Scan for the cell matching the given text and deliver its (x, y) coordinate at center. 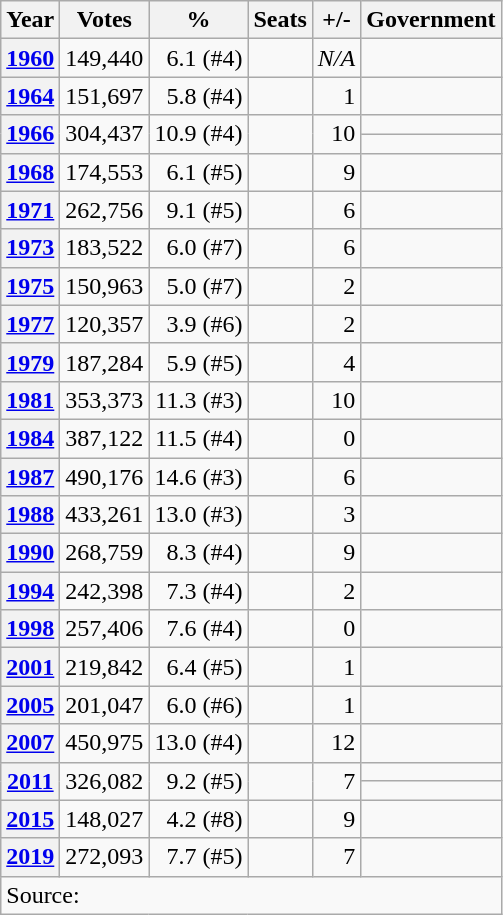
13.0 (#4) (198, 743)
12 (336, 743)
6.1 (#4) (198, 58)
1998 (30, 629)
Votes (104, 20)
219,842 (104, 667)
1981 (30, 400)
2001 (30, 667)
174,553 (104, 172)
Source: (251, 895)
433,261 (104, 515)
2011 (30, 781)
151,697 (104, 96)
150,963 (104, 286)
187,284 (104, 362)
1966 (30, 134)
120,357 (104, 324)
4.2 (#8) (198, 819)
387,122 (104, 438)
3.9 (#6) (198, 324)
5.8 (#4) (198, 96)
257,406 (104, 629)
1979 (30, 362)
1975 (30, 286)
1984 (30, 438)
4 (336, 362)
1988 (30, 515)
1964 (30, 96)
6.1 (#5) (198, 172)
2005 (30, 705)
Year (30, 20)
1994 (30, 591)
14.6 (#3) (198, 477)
326,082 (104, 781)
1990 (30, 553)
7.7 (#5) (198, 857)
2015 (30, 819)
10.9 (#4) (198, 134)
304,437 (104, 134)
5.9 (#5) (198, 362)
1971 (30, 210)
8.3 (#4) (198, 553)
450,975 (104, 743)
6.0 (#6) (198, 705)
5.0 (#7) (198, 286)
268,759 (104, 553)
1973 (30, 248)
% (198, 20)
2007 (30, 743)
7.3 (#4) (198, 591)
148,027 (104, 819)
242,398 (104, 591)
13.0 (#3) (198, 515)
+/- (336, 20)
6.4 (#5) (198, 667)
490,176 (104, 477)
183,522 (104, 248)
262,756 (104, 210)
353,373 (104, 400)
1968 (30, 172)
9.1 (#5) (198, 210)
1977 (30, 324)
201,047 (104, 705)
2019 (30, 857)
1987 (30, 477)
Seats (280, 20)
149,440 (104, 58)
7.6 (#4) (198, 629)
6.0 (#7) (198, 248)
272,093 (104, 857)
9.2 (#5) (198, 781)
Government (431, 20)
11.5 (#4) (198, 438)
11.3 (#3) (198, 400)
N/A (336, 58)
3 (336, 515)
1960 (30, 58)
